Identify which cell holds the provided text, then report its (x, y) central coordinate. 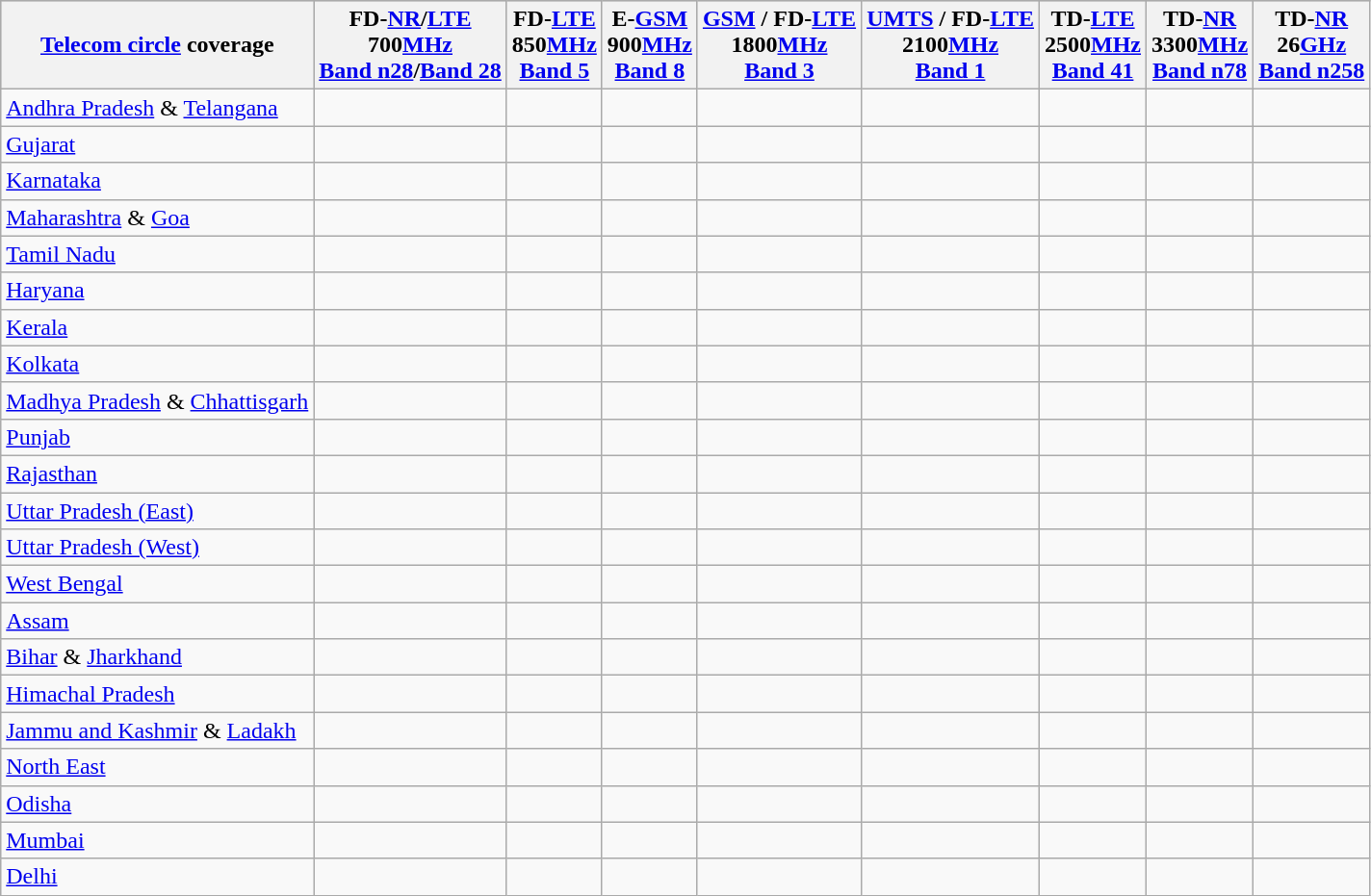
Delhi (158, 877)
Telecom circle coverage (158, 45)
Rajasthan (158, 474)
E-GSM900MHzBand 8 (649, 45)
TD-NR3300MHzBand n78 (1200, 45)
West Bengal (158, 584)
Gujarat (158, 144)
Uttar Pradesh (East) (158, 511)
Himachal Pradesh (158, 694)
Maharashtra & Goa (158, 218)
Mumbai (158, 840)
Karnataka (158, 181)
Andhra Pradesh & Telangana (158, 108)
Kolkata (158, 364)
FD-NR/LTE700MHzBand n28/Band 28 (410, 45)
Jammu and Kashmir & Ladakh (158, 730)
Bihar & Jharkhand (158, 657)
Punjab (158, 437)
TD-NR26GHzBand n258 (1311, 45)
UMTS / FD-LTE2100MHzBand 1 (951, 45)
FD-LTE850MHzBand 5 (555, 45)
Tamil Nadu (158, 254)
GSM / FD-LTE1800MHzBand 3 (779, 45)
North East (158, 767)
Madhya Pradesh & Chhattisgarh (158, 400)
TD-LTE2500MHzBand 41 (1094, 45)
Assam (158, 621)
Haryana (158, 291)
Odisha (158, 804)
Uttar Pradesh (West) (158, 548)
Kerala (158, 327)
